Find where the given text appears and provide that cell's center as (X, Y) coordinate. 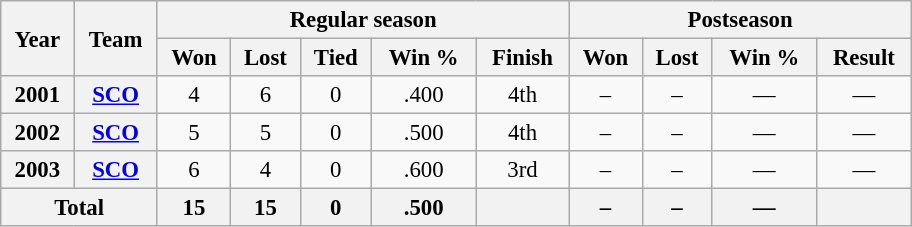
Postseason (740, 20)
.600 (424, 170)
Regular season (363, 20)
.400 (424, 95)
2003 (38, 170)
Team (116, 38)
2001 (38, 95)
2002 (38, 133)
3rd (522, 170)
Year (38, 38)
Result (864, 58)
Tied (336, 58)
Total (80, 208)
Finish (522, 58)
